Locate the cell with the specified text and output its [X, Y] center coordinate. 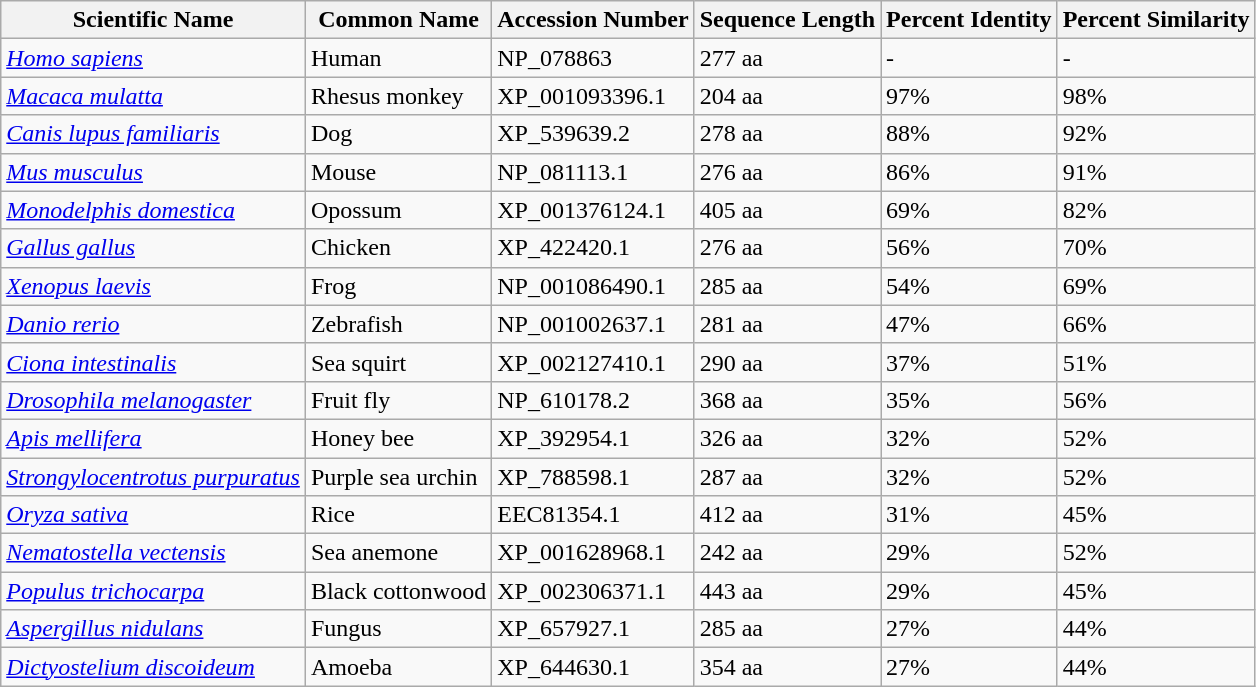
XP_644630.1 [593, 667]
287 aa [787, 477]
Aspergillus nidulans [154, 629]
Mouse [398, 172]
Black cottonwood [398, 591]
91% [1156, 172]
443 aa [787, 591]
Percent Similarity [1156, 20]
Rice [398, 515]
31% [970, 515]
Danio rerio [154, 324]
278 aa [787, 134]
Sea anemone [398, 553]
Mus musculus [154, 172]
98% [1156, 96]
XP_657927.1 [593, 629]
Gallus gallus [154, 248]
47% [970, 324]
Human [398, 58]
Ciona intestinalis [154, 362]
NP_001002637.1 [593, 324]
Nematostella vectensis [154, 553]
Xenopus laevis [154, 286]
Percent Identity [970, 20]
XP_001093396.1 [593, 96]
Zebrafish [398, 324]
XP_002127410.1 [593, 362]
Opossum [398, 210]
54% [970, 286]
Sequence Length [787, 20]
Oryza sativa [154, 515]
NP_001086490.1 [593, 286]
Sea squirt [398, 362]
70% [1156, 248]
Rhesus monkey [398, 96]
XP_788598.1 [593, 477]
97% [970, 96]
Drosophila melanogaster [154, 400]
37% [970, 362]
51% [1156, 362]
82% [1156, 210]
Populus trichocarpa [154, 591]
NP_081113.1 [593, 172]
Frog [398, 286]
EEC81354.1 [593, 515]
XP_422420.1 [593, 248]
Accession Number [593, 20]
Dog [398, 134]
XP_392954.1 [593, 438]
Macaca mulatta [154, 96]
Chicken [398, 248]
Common Name [398, 20]
Honey bee [398, 438]
Amoeba [398, 667]
Apis mellifera [154, 438]
412 aa [787, 515]
35% [970, 400]
405 aa [787, 210]
281 aa [787, 324]
NP_610178.2 [593, 400]
Purple sea urchin [398, 477]
326 aa [787, 438]
Fruit fly [398, 400]
368 aa [787, 400]
242 aa [787, 553]
Strongylocentrotus purpuratus [154, 477]
354 aa [787, 667]
86% [970, 172]
Canis lupus familiaris [154, 134]
XP_001628968.1 [593, 553]
66% [1156, 324]
Homo sapiens [154, 58]
XP_002306371.1 [593, 591]
290 aa [787, 362]
Scientific Name [154, 20]
Fungus [398, 629]
XP_001376124.1 [593, 210]
88% [970, 134]
Dictyostelium discoideum [154, 667]
Monodelphis domestica [154, 210]
277 aa [787, 58]
92% [1156, 134]
NP_078863 [593, 58]
204 aa [787, 96]
XP_539639.2 [593, 134]
